Capture the cell that displays the provided text and extract its [X, Y] central coordinate. 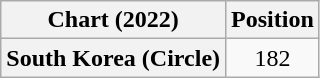
South Korea (Circle) [114, 58]
Chart (2022) [114, 20]
182 [273, 58]
Position [273, 20]
